Extract the (X, Y) coordinate from the center of the cell holding the provided text.  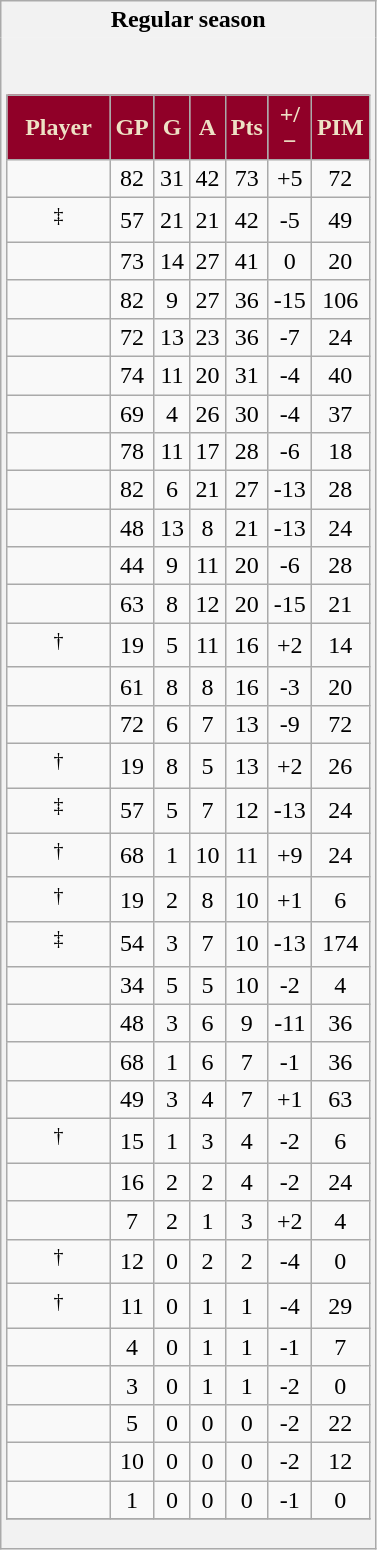
+/− (290, 128)
106 (340, 299)
18 (340, 452)
Regular season (188, 20)
69 (132, 414)
40 (340, 375)
Player (58, 128)
GP (132, 128)
+9 (290, 856)
G (172, 128)
29 (340, 1306)
37 (340, 414)
-9 (290, 725)
17 (208, 452)
54 (132, 944)
174 (340, 944)
-7 (290, 337)
-11 (290, 1023)
+5 (290, 179)
61 (132, 686)
-5 (290, 220)
22 (340, 1424)
-3 (290, 686)
74 (132, 375)
44 (132, 566)
Pts (246, 128)
23 (208, 337)
PIM (340, 128)
78 (132, 452)
15 (132, 1142)
A (208, 128)
30 (246, 414)
34 (132, 985)
41 (246, 261)
